Capture the cell that displays the provided text and extract its [X, Y] central coordinate. 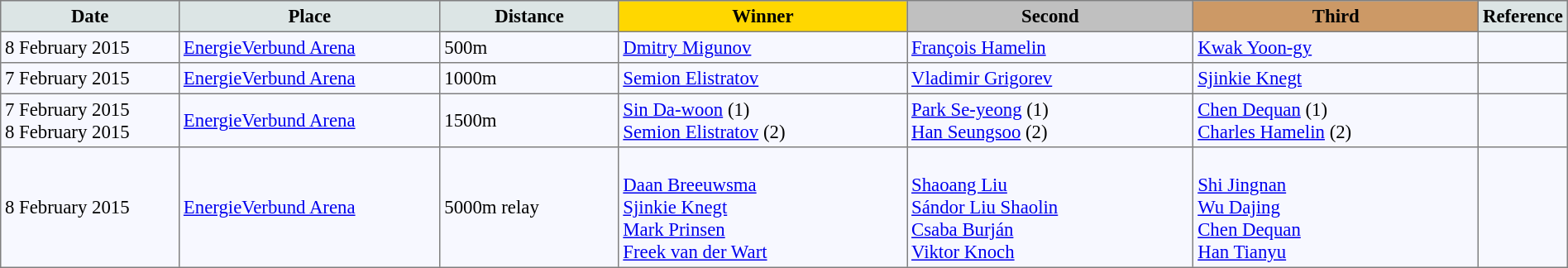
1500m [529, 120]
5000m relay [529, 208]
1000m [529, 79]
Sin Da-woon (1) Semion Elistratov (2) [762, 120]
Date [90, 17]
Second [1050, 17]
Vladimir Grigorev [1050, 79]
Semion Elistratov [762, 79]
Distance [529, 17]
Place [309, 17]
Park Se-yeong (1) Han Seungsoo (2) [1050, 120]
Shi JingnanWu DajingChen DequanHan Tianyu [1336, 208]
Sjinkie Knegt [1336, 79]
7 February 20158 February 2015 [90, 120]
Shaoang LiuSándor Liu ShaolinCsaba BurjánViktor Knoch [1050, 208]
7 February 2015 [90, 79]
Daan BreeuwsmaSjinkie KnegtMark PrinsenFreek van der Wart [762, 208]
Kwak Yoon-gy [1336, 47]
Chen Dequan (1) Charles Hamelin (2) [1336, 120]
François Hamelin [1050, 47]
Third [1336, 17]
Dmitry Migunov [762, 47]
Reference [1523, 17]
500m [529, 47]
Winner [762, 17]
